Determine the (X, Y) coordinate at the center of the cell enclosing the given text.  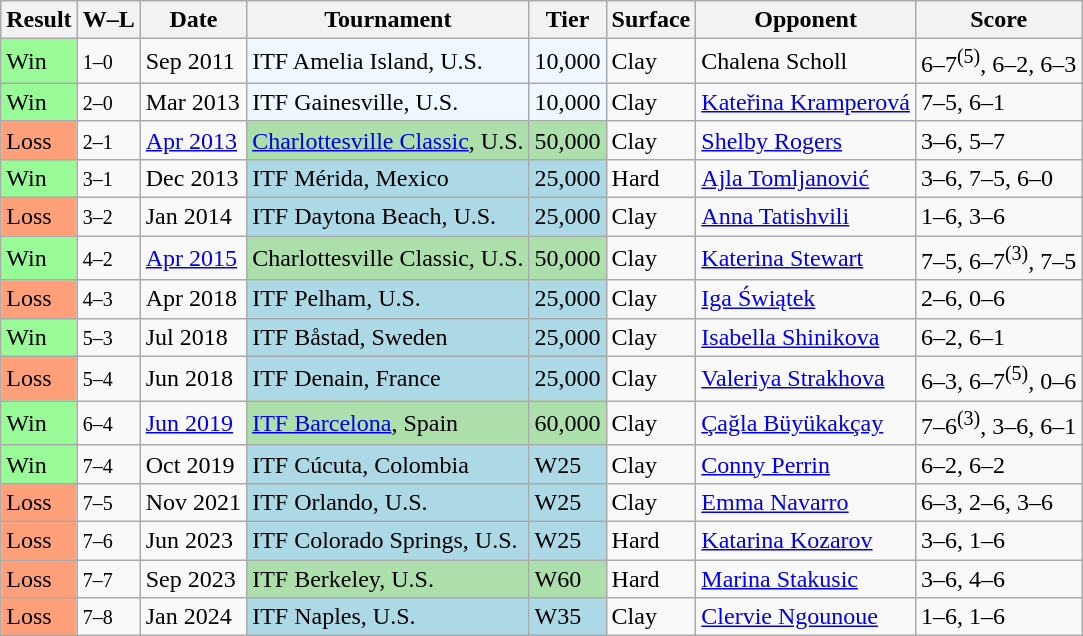
6–7(5), 6–2, 6–3 (998, 62)
6–4 (108, 424)
ITF Orlando, U.S. (388, 502)
ITF Båstad, Sweden (388, 337)
Chalena Scholl (806, 62)
Mar 2013 (193, 102)
Jun 2018 (193, 378)
ITF Denain, France (388, 378)
Jan 2014 (193, 217)
Katerina Stewart (806, 258)
Marina Stakusic (806, 579)
W60 (568, 579)
5–3 (108, 337)
Jun 2019 (193, 424)
6–3, 2–6, 3–6 (998, 502)
Valeriya Strakhova (806, 378)
Conny Perrin (806, 464)
3–6, 4–6 (998, 579)
7–8 (108, 617)
Katarina Kozarov (806, 541)
7–5, 6–7(3), 7–5 (998, 258)
Sep 2023 (193, 579)
Apr 2013 (193, 140)
7–5 (108, 502)
5–4 (108, 378)
Date (193, 20)
Kateřina Kramperová (806, 102)
60,000 (568, 424)
ITF Naples, U.S. (388, 617)
Iga Świątek (806, 299)
Jun 2023 (193, 541)
7–6(3), 3–6, 6–1 (998, 424)
3–6, 5–7 (998, 140)
Ajla Tomljanović (806, 178)
Apr 2018 (193, 299)
Emma Navarro (806, 502)
ITF Cúcuta, Colombia (388, 464)
7–4 (108, 464)
3–6, 1–6 (998, 541)
6–3, 6–7(5), 0–6 (998, 378)
Nov 2021 (193, 502)
ITF Barcelona, Spain (388, 424)
Anna Tatishvili (806, 217)
7–5, 6–1 (998, 102)
1–0 (108, 62)
4–2 (108, 258)
Isabella Shinikova (806, 337)
ITF Daytona Beach, U.S. (388, 217)
3–2 (108, 217)
3–1 (108, 178)
ITF Mérida, Mexico (388, 178)
Score (998, 20)
Tournament (388, 20)
W35 (568, 617)
ITF Berkeley, U.S. (388, 579)
Jan 2024 (193, 617)
1–6, 3–6 (998, 217)
Apr 2015 (193, 258)
Tier (568, 20)
Clervie Ngounoue (806, 617)
W–L (108, 20)
7–7 (108, 579)
Shelby Rogers (806, 140)
ITF Amelia Island, U.S. (388, 62)
4–3 (108, 299)
6–2, 6–2 (998, 464)
ITF Colorado Springs, U.S. (388, 541)
6–2, 6–1 (998, 337)
Dec 2013 (193, 178)
2–1 (108, 140)
3–6, 7–5, 6–0 (998, 178)
Surface (651, 20)
Oct 2019 (193, 464)
Opponent (806, 20)
Result (39, 20)
ITF Pelham, U.S. (388, 299)
ITF Gainesville, U.S. (388, 102)
7–6 (108, 541)
Sep 2011 (193, 62)
Çağla Büyükakçay (806, 424)
1–6, 1–6 (998, 617)
Jul 2018 (193, 337)
2–0 (108, 102)
2–6, 0–6 (998, 299)
